Detect which cell encompasses the target text, then output its (X, Y) center coordinate. 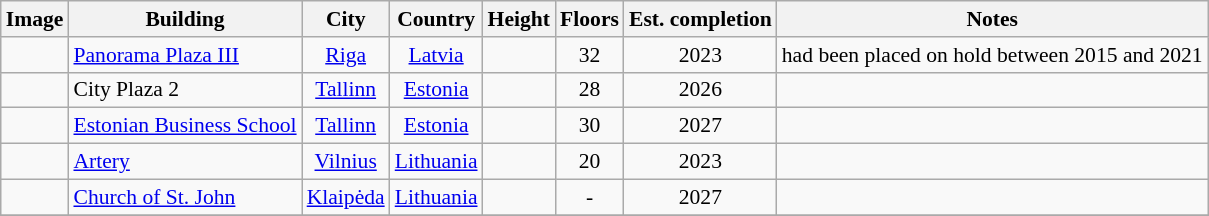
Estonian Business School (184, 126)
Est. completion (700, 19)
Building (184, 19)
Floors (590, 19)
- (590, 197)
32 (590, 55)
City Plaza 2 (184, 90)
Latvia (436, 55)
Height (519, 19)
Panorama Plaza III (184, 55)
Artery (184, 162)
Church of St. John (184, 197)
Vilnius (346, 162)
City (346, 19)
Country (436, 19)
Riga (346, 55)
had been placed on hold between 2015 and 2021 (992, 55)
20 (590, 162)
30 (590, 126)
2026 (700, 90)
Notes (992, 19)
Image (35, 19)
Klaipėda (346, 197)
28 (590, 90)
